Return the [X, Y] coordinate for the center point of the cell that contains the specified text.  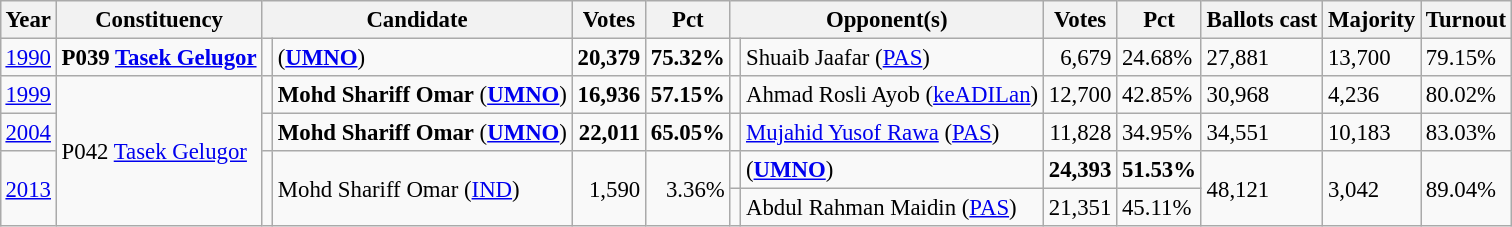
48,121 [1262, 188]
16,936 [608, 95]
57.15% [688, 95]
Shuaib Jaafar (PAS) [892, 57]
24.68% [1160, 57]
42.85% [1160, 95]
12,700 [1080, 95]
30,968 [1262, 95]
2004 [28, 133]
P039 Tasek Gelugor [159, 57]
Ballots cast [1262, 20]
Candidate [417, 20]
34,551 [1262, 133]
3,042 [1372, 188]
79.15% [1466, 57]
Constituency [159, 20]
22,011 [608, 133]
11,828 [1080, 133]
Mohd Shariff Omar (IND) [422, 188]
2013 [28, 188]
Turnout [1466, 20]
Opponent(s) [886, 20]
1999 [28, 95]
83.03% [1466, 133]
89.04% [1466, 188]
1,590 [608, 188]
Year [28, 20]
75.32% [688, 57]
3.36% [688, 188]
10,183 [1372, 133]
13,700 [1372, 57]
6,679 [1080, 57]
24,393 [1080, 170]
65.05% [688, 133]
Abdul Rahman Maidin (PAS) [892, 208]
1990 [28, 57]
34.95% [1160, 133]
Mujahid Yusof Rawa (PAS) [892, 133]
Majority [1372, 20]
27,881 [1262, 57]
21,351 [1080, 208]
20,379 [608, 57]
45.11% [1160, 208]
80.02% [1466, 95]
Ahmad Rosli Ayob (keADILan) [892, 95]
4,236 [1372, 95]
P042 Tasek Gelugor [159, 151]
51.53% [1160, 170]
